Output the (x, y) coordinate of the center of the cell containing the given text.  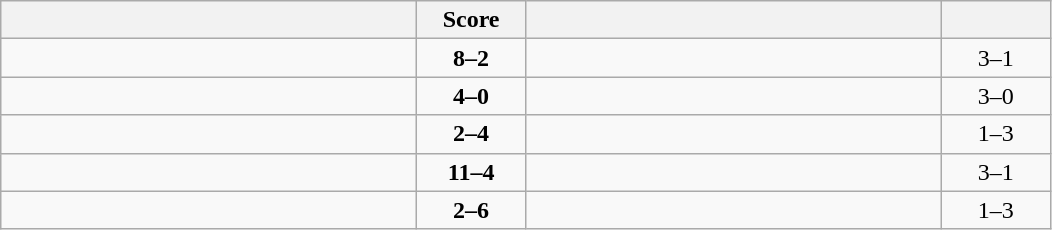
Score (472, 20)
4–0 (472, 96)
2–4 (472, 134)
2–6 (472, 210)
8–2 (472, 58)
3–0 (996, 96)
11–4 (472, 172)
